Return [x, y] of the center of cell containing provided text 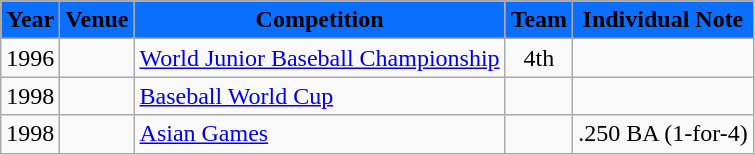
Individual Note [664, 20]
4th [539, 58]
Competition [320, 20]
1996 [30, 58]
Venue [97, 20]
.250 BA (1-for-4) [664, 134]
World Junior Baseball Championship [320, 58]
Baseball World Cup [320, 96]
Year [30, 20]
Asian Games [320, 134]
Team [539, 20]
